For the text-containing cell, return its midpoint in [X, Y] coordinate format. 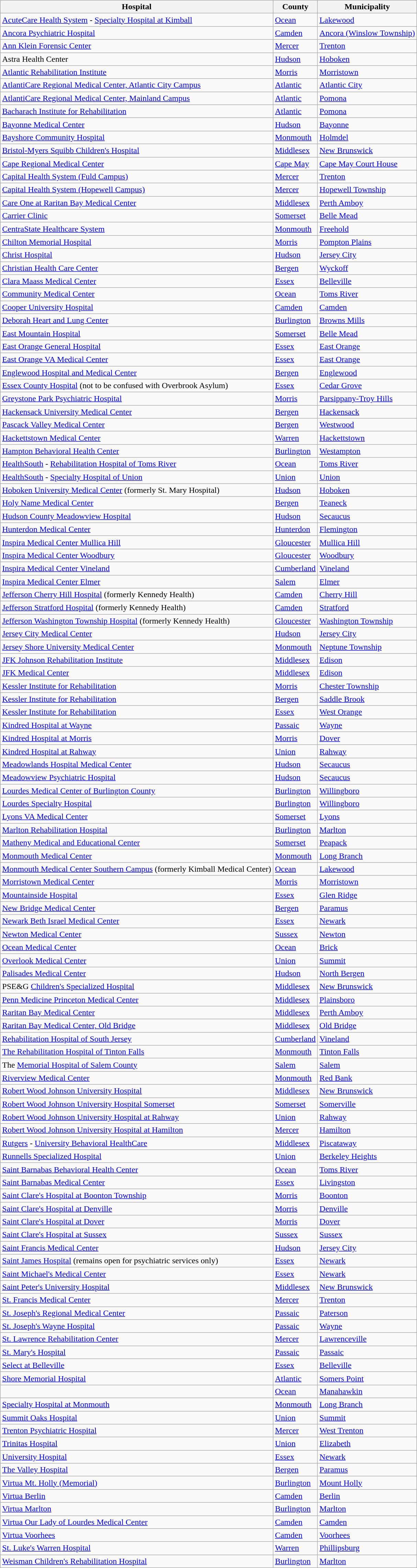
Chester Township [367, 686]
Kindred Hospital at Wayne [137, 725]
Bacharach Institute for Rehabilitation [137, 111]
Old Bridge [367, 1026]
Jefferson Washington Township Hospital (formerly Kennedy Health) [137, 621]
The Rehabilitation Hospital of Tinton Falls [137, 1052]
Deborah Heart and Lung Center [137, 320]
Matheny Medical and Educational Center [137, 843]
Capital Health System (Hopewell Campus) [137, 190]
Westampton [367, 451]
Somers Point [367, 1378]
Morristown Medical Center [137, 882]
Lyons [367, 817]
Penn Medicine Princeton Medical Center [137, 1000]
Virtua Voorhees [137, 1535]
West Trenton [367, 1431]
Stratford [367, 608]
Ancora Psychiatric Hospital [137, 33]
Rutgers - University Behavioral HealthCare [137, 1143]
St. Joseph's Wayne Hospital [137, 1326]
Atlantic City [367, 85]
Ocean Medical Center [137, 947]
Clara Maass Medical Center [137, 281]
Jefferson Stratford Hospital (formerly Kennedy Health) [137, 608]
Wyckoff [367, 268]
Hospital [137, 7]
Inspira Medical Center Mullica Hill [137, 542]
Ancora (Winslow Township) [367, 33]
Hamilton [367, 1130]
Raritan Bay Medical Center [137, 1013]
Select at Belleville [137, 1365]
Piscataway [367, 1143]
Summit Oaks Hospital [137, 1418]
Bayonne Medical Center [137, 124]
Cape May Court House [367, 164]
Cooper University Hospital [137, 307]
The Valley Hospital [137, 1470]
AtlantiCare Regional Medical Center, Atlantic City Campus [137, 85]
Washington Township [367, 621]
Jefferson Cherry Hill Hospital (formerly Kennedy Health) [137, 595]
Saint Barnabas Behavioral Health Center [137, 1169]
Greystone Park Psychiatric Hospital [137, 399]
Monmouth Medical Center Southern Campus (formerly Kimball Medical Center) [137, 869]
Brick [367, 947]
Manahawkin [367, 1391]
Saint Barnabas Medical Center [137, 1182]
Plainsboro [367, 1000]
Saint Clare's Hospital at Sussex [137, 1235]
St. Joseph's Regional Medical Center [137, 1313]
Cape Regional Medical Center [137, 164]
Hopewell Township [367, 190]
Virtua Our Lady of Lourdes Medical Center [137, 1522]
Newton [367, 934]
Christian Health Care Center [137, 268]
Saint Clare's Hospital at Dover [137, 1222]
Palisades Medical Center [137, 973]
Livingston [367, 1182]
St. Lawrence Rehabilitation Center [137, 1339]
Shore Memorial Hospital [137, 1378]
Virtua Mt. Holly (Memorial) [137, 1483]
Paterson [367, 1313]
Municipality [367, 7]
Elmer [367, 582]
Saint Clare's Hospital at Denville [137, 1208]
Hunterdon Medical Center [137, 529]
Atlantic Rehabilitation Institute [137, 72]
Virtua Marlton [137, 1509]
East Orange General Hospital [137, 346]
Lyons VA Medical Center [137, 817]
Denville [367, 1208]
Lourdes Specialty Hospital [137, 804]
County [296, 7]
AcuteCare Health System - Specialty Hospital at Kimball [137, 20]
Berkeley Heights [367, 1156]
Riverview Medical Center [137, 1078]
Mullica Hill [367, 542]
University Hospital [137, 1457]
Holy Name Medical Center [137, 503]
JFK Johnson Rehabilitation Institute [137, 660]
Freehold [367, 229]
Carrier Clinic [137, 216]
New Bridge Medical Center [137, 908]
Saint Clare's Hospital at Boonton Township [137, 1195]
Cedar Grove [367, 386]
Specialty Hospital at Monmouth [137, 1404]
Robert Wood Johnson University Hospital [137, 1091]
Meadowlands Hospital Medical Center [137, 764]
JFK Medical Center [137, 673]
Virtua Berlin [137, 1496]
Weisman Children's Rehabilitation Hospital [137, 1561]
AtlantiCare Regional Medical Center, Mainland Campus [137, 98]
Westwood [367, 425]
CentraState Healthcare System [137, 229]
HealthSouth - Specialty Hospital of Union [137, 477]
Capital Health System (Fuld Campus) [137, 177]
Red Bank [367, 1078]
Woodbury [367, 555]
St. Luke's Warren Hospital [137, 1548]
Cape May [296, 164]
Mount Holly [367, 1483]
Englewood Hospital and Medical Center [137, 372]
Robert Wood Johnson University Hospital Somerset [137, 1104]
Mountainside Hospital [137, 895]
Kindred Hospital at Morris [137, 738]
West Orange [367, 712]
Astra Health Center [137, 59]
Hackettstown Medical Center [137, 438]
North Bergen [367, 973]
Neptune Township [367, 647]
Pompton Plains [367, 242]
Trinitas Hospital [137, 1444]
Rehabilitation Hospital of South Jersey [137, 1039]
Monmouth Medical Center [137, 856]
Marlton Rehabilitation Hospital [137, 830]
Phillipsburg [367, 1548]
Browns Mills [367, 320]
Somerville [367, 1104]
Hunterdon [296, 529]
Chilton Memorial Hospital [137, 242]
Raritan Bay Medical Center, Old Bridge [137, 1026]
HealthSouth - Rehabilitation Hospital of Toms River [137, 464]
Hackensack University Medical Center [137, 412]
Trenton Psychiatric Hospital [137, 1431]
Bayonne [367, 124]
Hackensack [367, 412]
Newton Medical Center [137, 934]
Robert Wood Johnson University Hospital at Rahway [137, 1117]
Berlin [367, 1496]
Ann Klein Forensic Center [137, 46]
Lawrenceville [367, 1339]
Inspira Medical Center Vineland [137, 568]
Boonton [367, 1195]
Hampton Behavioral Health Center [137, 451]
Saint Francis Medical Center [137, 1248]
The Memorial Hospital of Salem County [137, 1065]
St. Mary's Hospital [137, 1352]
Parsippany-Troy Hills [367, 399]
Meadowview Psychiatric Hospital [137, 777]
Saint Michael's Medical Center [137, 1274]
Inspira Medical Center Woodbury [137, 555]
Inspira Medical Center Elmer [137, 582]
Bayshore Community Hospital [137, 137]
Glen Ridge [367, 895]
Saint Peter's University Hospital [137, 1287]
Englewood [367, 372]
Saddle Brook [367, 699]
Bristol-Myers Squibb Children's Hospital [137, 150]
East Orange VA Medical Center [137, 359]
Robert Wood Johnson University Hospital at Hamilton [137, 1130]
Flemington [367, 529]
East Mountain Hospital [137, 333]
Essex County Hospital (not to be confused with Overbrook Asylum) [137, 386]
Hudson County Meadowview Hospital [137, 516]
Pascack Valley Medical Center [137, 425]
Community Medical Center [137, 294]
Lourdes Medical Center of Burlington County [137, 790]
Jersey Shore University Medical Center [137, 647]
Peapack [367, 843]
Runnells Specialized Hospital [137, 1156]
Overlook Medical Center [137, 960]
Hackettstown [367, 438]
Holmdel [367, 137]
Saint James Hospital (remains open for psychiatric services only) [137, 1261]
Teaneck [367, 503]
St. Francis Medical Center [137, 1300]
Christ Hospital [137, 255]
Voorhees [367, 1535]
Hoboken University Medical Center (formerly St. Mary Hospital) [137, 490]
Tinton Falls [367, 1052]
PSE&G Children's Specialized Hospital [137, 986]
Jersey City Medical Center [137, 634]
Cherry Hill [367, 595]
Care One at Raritan Bay Medical Center [137, 203]
Kindred Hospital at Rahway [137, 751]
Elizabeth [367, 1444]
Newark Beth Israel Medical Center [137, 921]
